Pinpoint the cell where the given text exists, returning its [X, Y] midpoint coordinate. 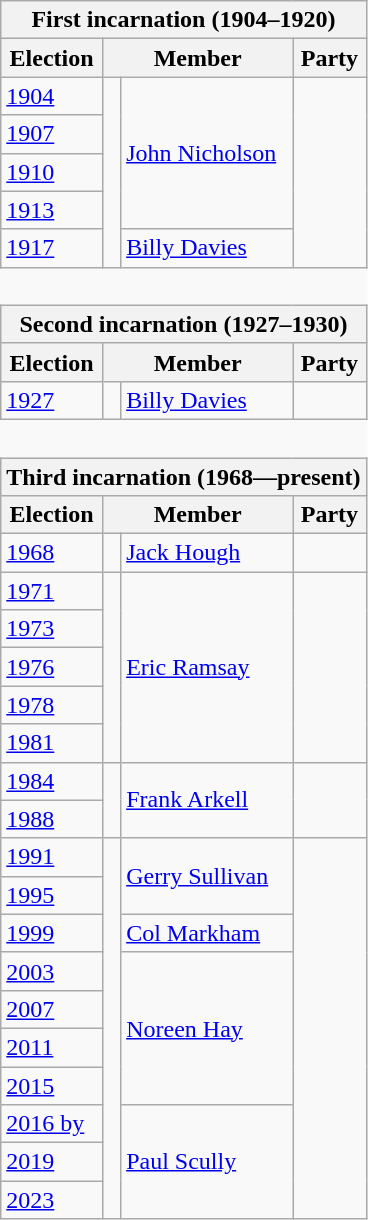
1981 [52, 743]
Noreen Hay [207, 1028]
Col Markham [207, 933]
John Nicholson [207, 153]
1971 [52, 591]
Third incarnation (1968—present) [184, 477]
1973 [52, 629]
1910 [52, 172]
Frank Arkell [207, 800]
1927 [52, 400]
1917 [52, 248]
1984 [52, 781]
2011 [52, 1047]
Gerry Sullivan [207, 876]
Jack Hough [207, 553]
2019 [52, 1162]
2023 [52, 1200]
Paul Scully [207, 1162]
1999 [52, 933]
1913 [52, 210]
1991 [52, 857]
2007 [52, 1009]
First incarnation (1904–1920) [184, 20]
1904 [52, 96]
2003 [52, 971]
Second incarnation (1927–1930) [184, 324]
1995 [52, 895]
Eric Ramsay [207, 667]
1907 [52, 134]
1988 [52, 819]
2016 by [52, 1124]
1976 [52, 667]
1978 [52, 705]
1968 [52, 553]
2015 [52, 1085]
